Output the (X, Y) coordinate of the center of the cell containing the given text.  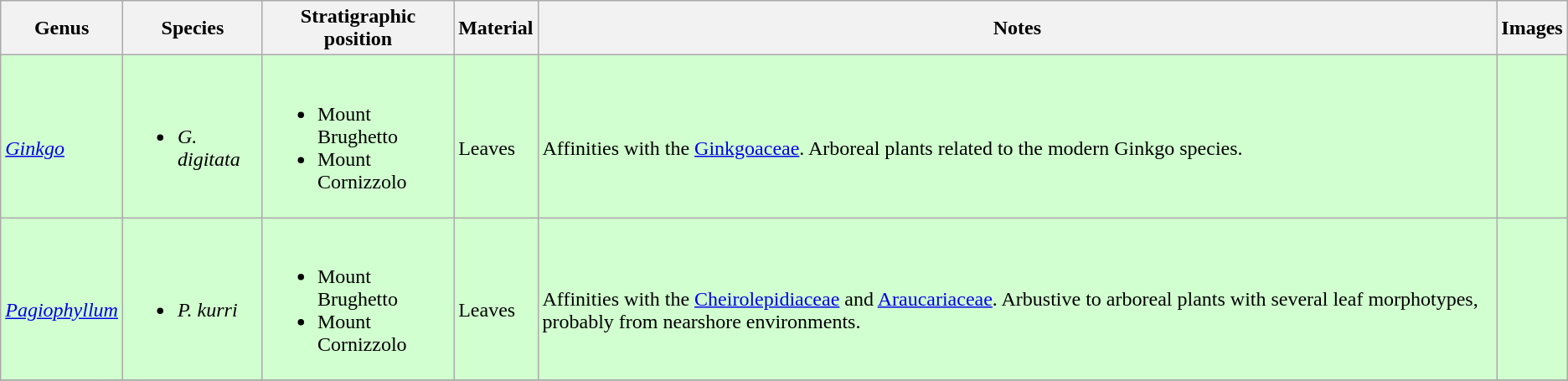
P. kurri (193, 299)
Notes (1017, 28)
Ginkgo (62, 136)
Material (496, 28)
Genus (62, 28)
Images (1532, 28)
Species (193, 28)
Affinities with the Ginkgoaceae. Arboreal plants related to the modern Ginkgo species. (1017, 136)
G. digitata (193, 136)
Stratigraphic position (358, 28)
Pagiophyllum (62, 299)
